For the text-containing cell, return its midpoint in [x, y] coordinate format. 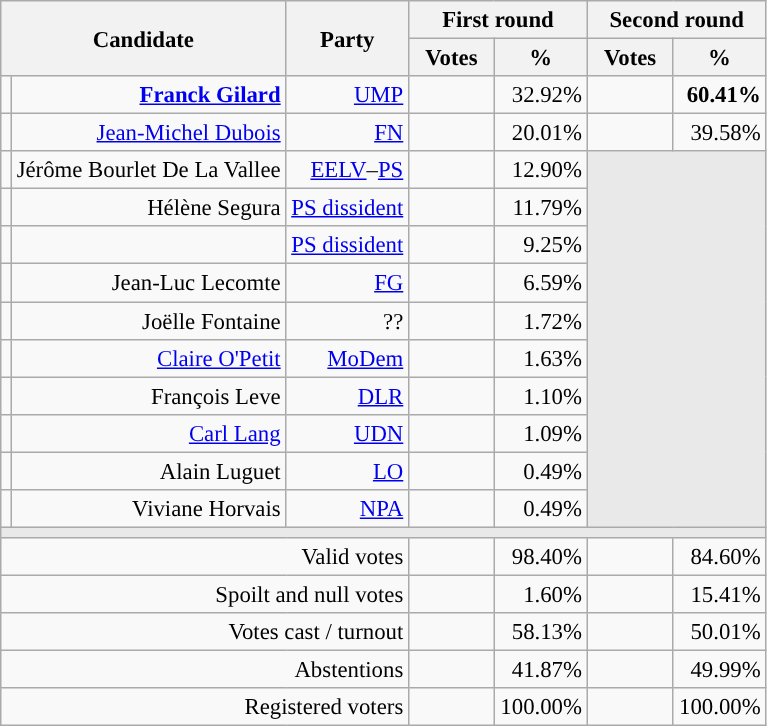
41.87% [540, 670]
Alain Luguet [148, 471]
Joëlle Fontaine [148, 321]
Hélène Segura [148, 208]
49.99% [720, 670]
1.72% [540, 321]
François Leve [148, 396]
Party [348, 38]
FG [348, 283]
DLR [348, 396]
9.25% [540, 245]
Votes cast / turnout [205, 632]
1.09% [540, 433]
LO [348, 471]
UDN [348, 433]
6.59% [540, 283]
EELV–PS [348, 170]
Abstentions [205, 670]
50.01% [720, 632]
32.92% [540, 95]
Viviane Horvais [148, 509]
FN [348, 133]
1.63% [540, 358]
?? [348, 321]
Claire O'Petit [148, 358]
11.79% [540, 208]
20.01% [540, 133]
39.58% [720, 133]
58.13% [540, 632]
1.60% [540, 594]
Spoilt and null votes [205, 594]
First round [498, 20]
Carl Lang [148, 433]
Valid votes [205, 557]
1.10% [540, 396]
NPA [348, 509]
UMP [348, 95]
84.60% [720, 557]
Jérôme Bourlet De La Vallee [148, 170]
Registered voters [205, 707]
12.90% [540, 170]
Second round [676, 20]
Candidate [144, 38]
Jean-Luc Lecomte [148, 283]
98.40% [540, 557]
15.41% [720, 594]
60.41% [720, 95]
Jean-Michel Dubois [148, 133]
Franck Gilard [148, 95]
MoDem [348, 358]
